Search for the cell housing the specified text and yield its (X, Y) center coordinate. 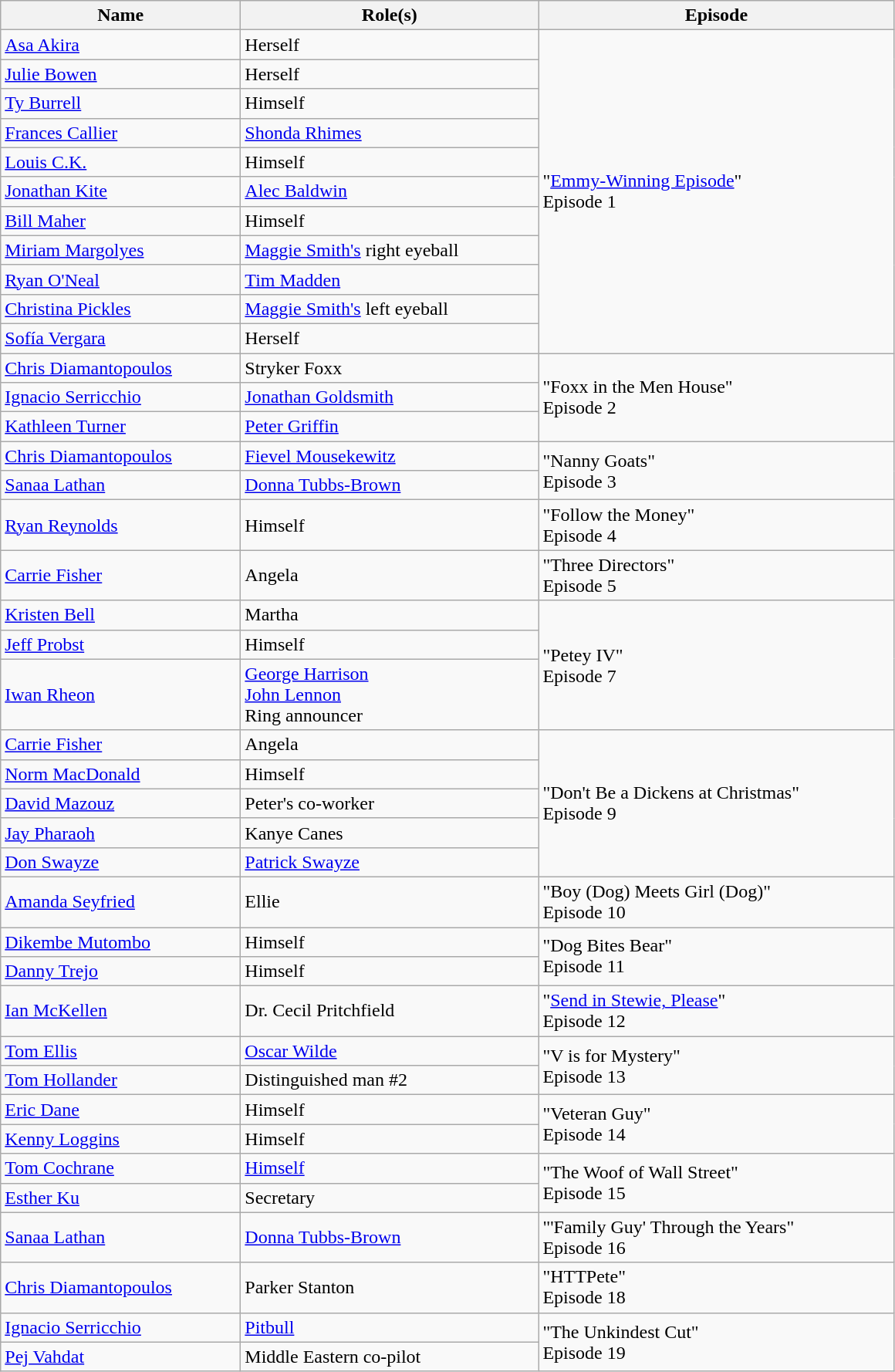
"The Woof of Wall Street"Episode 15 (716, 1183)
"The Unkindest Cut"Episode 19 (716, 1342)
Kristen Bell (120, 615)
"Don't Be a Dickens at Christmas"Episode 9 (716, 803)
"Dog Bites Bear"Episode 11 (716, 957)
Role(s) (390, 15)
George HarrisonJohn LennonRing announcer (390, 694)
Maggie Smith's left eyeball (390, 309)
Iwan Rheon (120, 694)
Dikembe Mutombo (120, 942)
"Petey IV"Episode 7 (716, 665)
"Emmy-Winning Episode"Episode 1 (716, 191)
Miriam Margolyes (120, 250)
Martha (390, 615)
Esther Ku (120, 1198)
Stryker Foxx (390, 368)
Jonathan Goldsmith (390, 397)
Amanda Seyfried (120, 901)
Tom Ellis (120, 1051)
Sofía Vergara (120, 338)
"'Family Guy' Through the Years"Episode 16 (716, 1238)
Jeff Probst (120, 644)
Don Swayze (120, 862)
Kathleen Turner (120, 427)
Fievel Mousekewitz (390, 456)
"Send in Stewie, Please"Episode 12 (716, 1011)
Norm MacDonald (120, 774)
"Foxx in the Men House"Episode 2 (716, 397)
Christina Pickles (120, 309)
Oscar Wilde (390, 1051)
"Nanny Goats"Episode 3 (716, 471)
Name (120, 15)
Alec Baldwin (390, 191)
Tim Madden (390, 279)
Pitbull (390, 1327)
Episode (716, 15)
Bill Maher (120, 221)
Kanye Canes (390, 833)
"Veteran Guy"Episode 14 (716, 1124)
Julie Bowen (120, 74)
Parker Stanton (390, 1287)
Shonda Rhimes (390, 133)
Frances Callier (120, 133)
Peter's co-worker (390, 803)
Maggie Smith's right eyeball (390, 250)
Ryan O'Neal (120, 279)
Pej Vahdat (120, 1357)
"Boy (Dog) Meets Girl (Dog)"Episode 10 (716, 901)
Ty Burrell (120, 103)
Ian McKellen (120, 1011)
Danny Trejo (120, 972)
Eric Dane (120, 1110)
Asa Akira (120, 45)
Middle Eastern co-pilot (390, 1357)
"HTTPete"Episode 18 (716, 1287)
Patrick Swayze (390, 862)
Distinguished man #2 (390, 1080)
Secretary (390, 1198)
Louis C.K. (120, 162)
"Three Directors"Episode 5 (716, 576)
Dr. Cecil Pritchfield (390, 1011)
Jonathan Kite (120, 191)
"V is for Mystery"Episode 13 (716, 1066)
David Mazouz (120, 803)
"Follow the Money"Episode 4 (716, 525)
Ellie (390, 901)
Tom Cochrane (120, 1168)
Kenny Loggins (120, 1139)
Tom Hollander (120, 1080)
Ryan Reynolds (120, 525)
Peter Griffin (390, 427)
Jay Pharaoh (120, 833)
